For the text-containing cell, return its midpoint in (x, y) coordinate format. 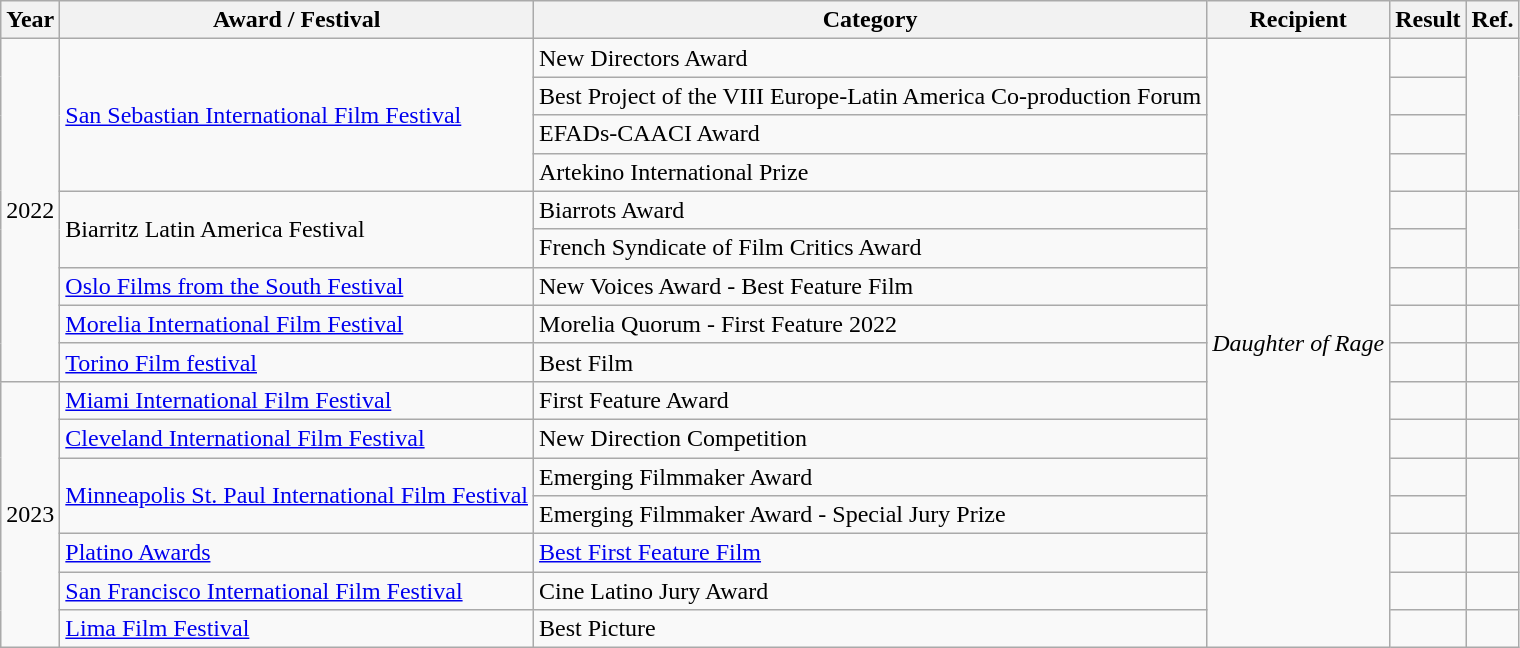
New Directors Award (870, 58)
2023 (30, 514)
Morelia Quorum - First Feature 2022 (870, 324)
New Voices Award - Best Feature Film (870, 286)
Award / Festival (297, 20)
Oslo Films from the South Festival (297, 286)
Biarrots Award (870, 210)
Cleveland International Film Festival (297, 438)
Lima Film Festival (297, 629)
Best Film (870, 362)
2022 (30, 210)
Torino Film festival (297, 362)
Best Picture (870, 629)
Recipient (1298, 20)
Year (30, 20)
Miami International Film Festival (297, 400)
Result (1428, 20)
Platino Awards (297, 553)
Cine Latino Jury Award (870, 591)
San Sebastian International Film Festival (297, 115)
Minneapolis St. Paul International Film Festival (297, 496)
Morelia International Film Festival (297, 324)
French Syndicate of Film Critics Award (870, 248)
Category (870, 20)
Biarritz Latin America Festival (297, 229)
New Direction Competition (870, 438)
Artekino International Prize (870, 172)
Best Project of the VIII Europe-Latin America Co-production Forum (870, 96)
EFADs-CAACI Award (870, 134)
First Feature Award (870, 400)
Daughter of Rage (1298, 344)
Emerging Filmmaker Award (870, 477)
Ref. (1492, 20)
Best First Feature Film (870, 553)
Emerging Filmmaker Award - Special Jury Prize (870, 515)
San Francisco International Film Festival (297, 591)
